For the text-containing cell, return its midpoint in (x, y) coordinate format. 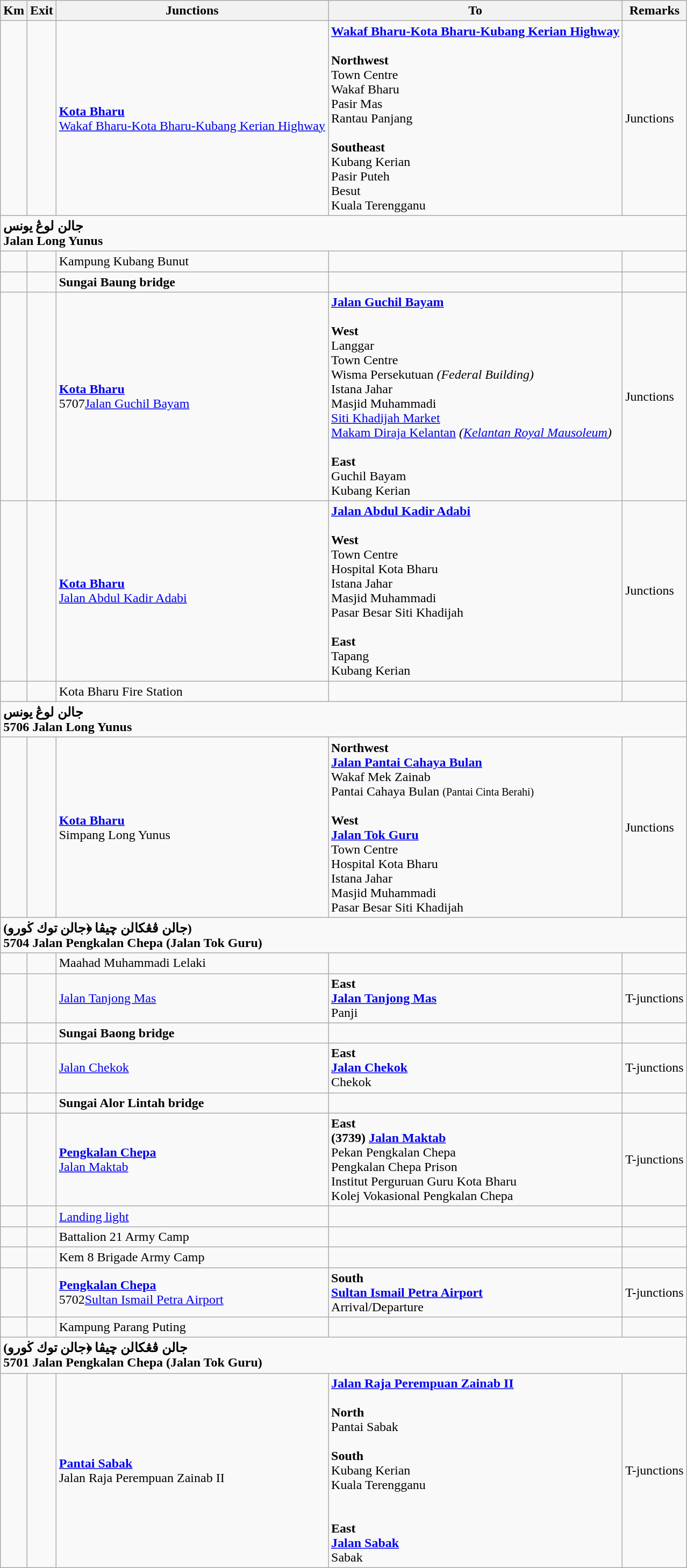
(جالن ڤڠكالن چيڤا ﴿جالن توك ڬورو)5704 Jalan Pengkalan Chepa (Jalan Tok Guru) (343, 935)
Exit (41, 11)
Maahad Muhammadi Lelaki (192, 963)
Battalion 21 Army Camp (192, 1237)
(جالن ڤڠكالن چيڤا ﴿جالن توك ڬورو5701 Jalan Pengkalan Chepa (Jalan Tok Guru) (343, 1356)
Jalan Raja Perempuan Zainab IINorth Pantai Sabak South Kubang Kerian Kuala TerengganuEast Jalan SabakSabak (475, 1470)
Kota BharuWakaf Bharu-Kota Bharu-Kubang Kerian Highway (192, 118)
Kota BharuSimpang Long Yunus (192, 827)
جالن لوڠ يونس Jalan Long Yunus (343, 233)
Sungai Alor Lintah bridge (192, 1103)
Kem 8 Brigade Army Camp (192, 1257)
Sungai Baung bridge (192, 282)
Kampung Parang Puting (192, 1327)
Remarks (655, 11)
East (3739) Jalan MaktabPekan Pengkalan ChepaPengkalan Chepa PrisonInstitut Perguruan Guru Kota BharuKolej Vokasional Pengkalan Chepa (475, 1159)
Sungai Baong bridge (192, 1033)
SouthSultan Ismail Petra Airport Arrival/Departure (475, 1292)
Kota BharuJalan Abdul Kadir Adabi (192, 591)
Jalan Chekok (192, 1068)
Pengkalan ChepaJalan Maktab (192, 1159)
Jalan Tanjong Mas (192, 998)
جالن لوڠ يونس5706 Jalan Long Yunus (343, 720)
East Jalan Tanjong MasPanji (475, 998)
Pengkalan Chepa5702Sultan Ismail Petra Airport (192, 1292)
To (475, 11)
East Jalan ChekokChekok (475, 1068)
Kota Bharu5707Jalan Guchil Bayam (192, 396)
Pantai SabakJalan Raja Perempuan Zainab II (192, 1470)
Kota Bharu Fire Station (192, 691)
Jalan Abdul Kadir AdabiWestTown CentreHospital Kota Bharu Istana JaharMasjid MuhammadiPasar Besar Siti KhadijahEastTapangKubang Kerian (475, 591)
Km (14, 11)
Kampung Kubang Bunut (192, 261)
Landing light (192, 1216)
